Extract the (x, y) coordinate from the center of the cell holding the provided text.  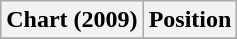
Chart (2009) (72, 20)
Position (190, 20)
